Determine the [x, y] coordinate at the center of the cell enclosing the given text.  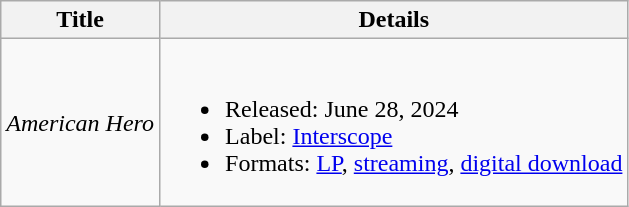
Title [80, 20]
Details [394, 20]
Released: June 28, 2024Label: InterscopeFormats: LP, streaming, digital download [394, 122]
American Hero [80, 122]
